Output the (X, Y) coordinate of the center of the cell containing the given text.  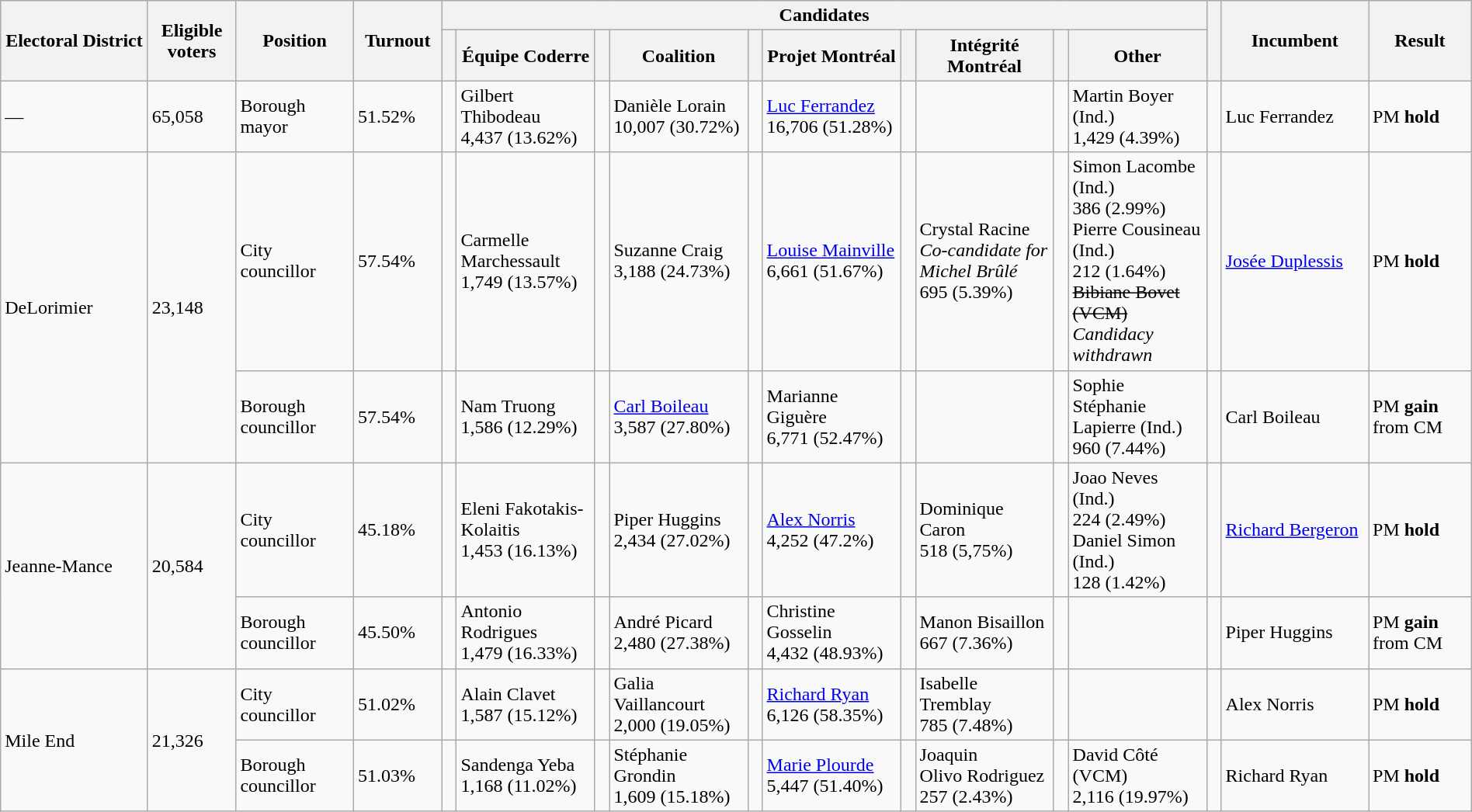
Electoral District (75, 40)
— (75, 116)
Carl Boileau3,587 (27.80%) (679, 416)
Danièle Lorain10,007 (30.72%) (679, 116)
Sophie Stéphanie Lapierre (Ind.)960 (7.44%) (1137, 416)
Alex Norris (1295, 704)
David Côté (VCM)2,116 (19.97%) (1137, 776)
JoaquinOlivo Rodriguez257 (2.43%) (984, 776)
65,058 (192, 116)
51.03% (398, 776)
Martin Boyer (Ind.)1,429 (4.39%) (1137, 116)
Marianne Giguère6,771 (52.47%) (831, 416)
Alex Norris4,252 (47.2%) (831, 529)
Projet Montréal (831, 56)
Simon Lacombe (Ind.)386 (2.99%)Pierre Cousineau (Ind.)212 (1.64%)Bibiane Bovet (VCM)Candidacy withdrawn (1137, 261)
Galia Vaillancourt2,000 (19.05%) (679, 704)
Stéphanie Grondin1,609 (15.18%) (679, 776)
Position (295, 40)
Antonio Rodrigues1,479 (16.33%) (526, 633)
Nam Truong1,586 (12.29%) (526, 416)
23,148 (192, 307)
21,326 (192, 740)
Mile End (75, 740)
Marie Plourde5,447 (51.40%) (831, 776)
Richard Bergeron (1295, 529)
Coalition (679, 56)
Carl Boileau (1295, 416)
Borough mayor (295, 116)
Turnout (398, 40)
Other (1137, 56)
Crystal RacineCo-candidate for Michel Brûlé695 (5.39%) (984, 261)
Richard Ryan6,126 (58.35%) (831, 704)
Joao Neves (Ind.)224 (2.49%)Daniel Simon (Ind.)128 (1.42%) (1137, 529)
Manon Bisaillon667 (7.36%) (984, 633)
51.52% (398, 116)
Luc Ferrandez (1295, 116)
Alain Clavet1,587 (15.12%) (526, 704)
Sandenga Yeba1,168 (11.02%) (526, 776)
André Picard2,480 (27.38%) (679, 633)
Piper Huggins (1295, 633)
Christine Gosselin4,432 (48.93%) (831, 633)
Équipe Coderre (526, 56)
Josée Duplessis (1295, 261)
Gilbert Thibodeau4,437 (13.62%) (526, 116)
Eligible voters (192, 40)
Richard Ryan (1295, 776)
20,584 (192, 565)
Eleni Fakotakis-Kolaitis1,453 (16.13%) (526, 529)
45.50% (398, 633)
51.02% (398, 704)
Carmelle Marchessault1,749 (13.57%) (526, 261)
Luc Ferrandez16,706 (51.28%) (831, 116)
Intégrité Montréal (984, 56)
Suzanne Craig3,188 (24.73%) (679, 261)
Incumbent (1295, 40)
Candidates (825, 16)
45.18% (398, 529)
DeLorimier (75, 307)
Dominique Caron518 (5,75%) (984, 529)
Piper Huggins2,434 (27.02%) (679, 529)
Louise Mainville6,661 (51.67%) (831, 261)
Result (1419, 40)
Jeanne-Mance (75, 565)
Isabelle Tremblay785 (7.48%) (984, 704)
